Return [X, Y] of the center of cell containing provided text 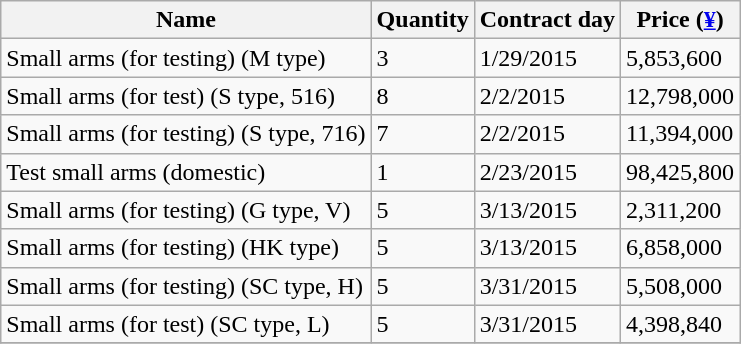
4,398,840 [680, 324]
Small arms (for test) (S type, 516) [186, 96]
Name [186, 20]
Price (¥) [680, 20]
Small arms (for testing) (SC type, H) [186, 286]
6,858,000 [680, 248]
Quantity [422, 20]
Small arms (for testing) (G type, V) [186, 210]
Contract day [547, 20]
8 [422, 96]
12,798,000 [680, 96]
Small arms (for test) (SC type, L) [186, 324]
1/29/2015 [547, 58]
Small arms (for testing) (S type, 716) [186, 134]
5,508,000 [680, 286]
Small arms (for testing) (M type) [186, 58]
3 [422, 58]
2,311,200 [680, 210]
Test small arms (domestic) [186, 172]
5,853,600 [680, 58]
1 [422, 172]
Small arms (for testing) (HK type) [186, 248]
7 [422, 134]
11,394,000 [680, 134]
98,425,800 [680, 172]
2/23/2015 [547, 172]
